Provide the (x, y) coordinate of the cell's center where the given text is located.  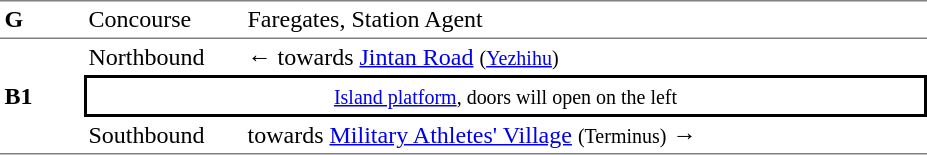
Island platform, doors will open on the left (506, 96)
Concourse (164, 20)
towards Military Athletes' Village (Terminus) → (585, 136)
← towards Jintan Road (Yezhihu) (585, 57)
G (42, 20)
Northbound (164, 57)
B1 (42, 97)
Faregates, Station Agent (585, 20)
Southbound (164, 136)
